Return [X, Y] of the center of cell containing provided text 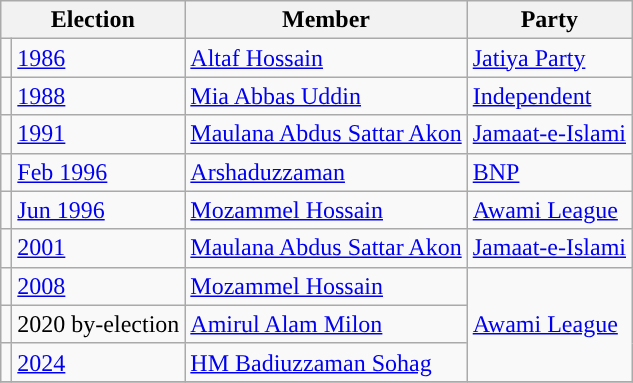
2001 [98, 248]
BNP [549, 172]
Jatiya Party [549, 58]
Election [93, 20]
Mia Abbas Uddin [326, 96]
1991 [98, 134]
Independent [549, 96]
Party [549, 20]
2020 by-election [98, 324]
Altaf Hossain [326, 58]
2008 [98, 286]
1988 [98, 96]
Jun 1996 [98, 210]
1986 [98, 58]
Feb 1996 [98, 172]
Member [326, 20]
Amirul Alam Milon [326, 324]
HM Badiuzzaman Sohag [326, 362]
2024 [98, 362]
Arshaduzzaman [326, 172]
